Identify which cell holds the provided text, then report its [X, Y] central coordinate. 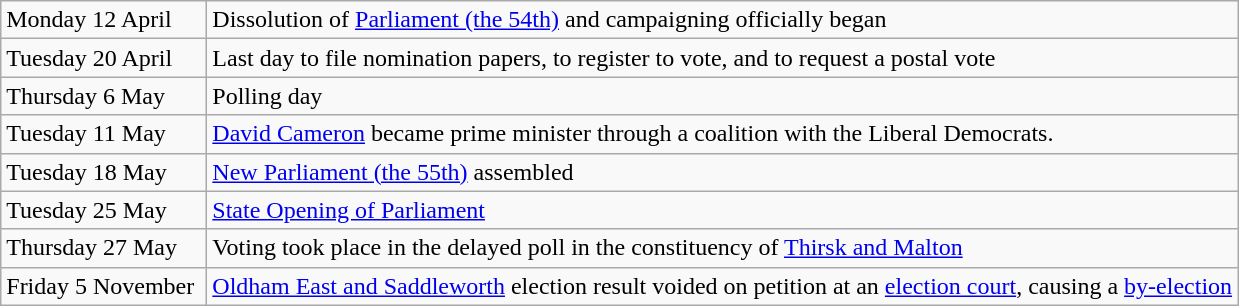
Last day to file nomination papers, to register to vote, and to request a postal vote [722, 58]
David Cameron became prime minister through a coalition with the Liberal Democrats. [722, 134]
Voting took place in the delayed poll in the constituency of Thirsk and Malton [722, 248]
Tuesday 20 April [104, 58]
Tuesday 18 May [104, 172]
State Opening of Parliament [722, 210]
Thursday 6 May [104, 96]
Dissolution of Parliament (the 54th) and campaigning officially began [722, 20]
Tuesday 25 May [104, 210]
Friday 5 November [104, 286]
New Parliament (the 55th) assembled [722, 172]
Polling day [722, 96]
Monday 12 April [104, 20]
Thursday 27 May [104, 248]
Oldham East and Saddleworth election result voided on petition at an election court, causing a by-election [722, 286]
Tuesday 11 May [104, 134]
